Extract the (X, Y) coordinate from the center of the cell holding the provided text.  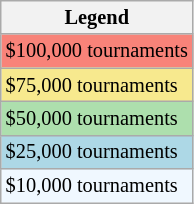
$50,000 tournaments (97, 118)
Legend (97, 17)
$75,000 tournaments (97, 85)
$10,000 tournaments (97, 186)
$25,000 tournaments (97, 152)
$100,000 tournaments (97, 51)
